Detect which cell encompasses the target text, then output its [X, Y] center coordinate. 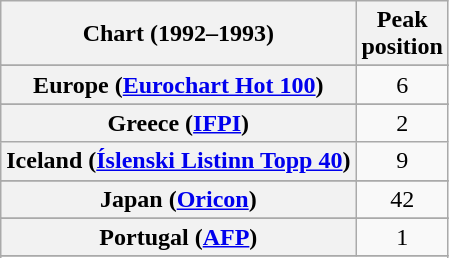
9 [402, 161]
42 [402, 199]
Greece (IFPI) [178, 123]
Chart (1992–1993) [178, 34]
Iceland (Íslenski Listinn Topp 40) [178, 161]
Portugal (AFP) [178, 237]
1 [402, 237]
2 [402, 123]
Europe (Eurochart Hot 100) [178, 85]
Peakposition [402, 34]
6 [402, 85]
Japan (Oricon) [178, 199]
